Find where the given text appears and provide that cell's center as (x, y) coordinate. 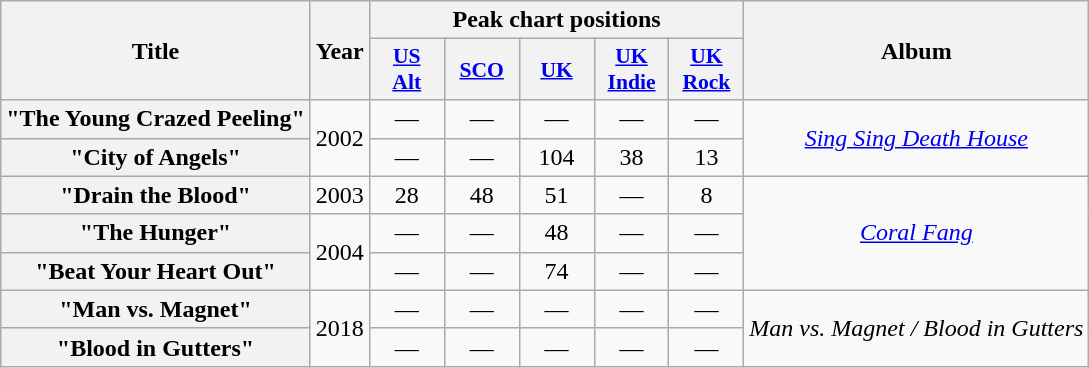
74 (556, 271)
Man vs. Magnet / Blood in Gutters (916, 328)
"Blood in Gutters" (156, 347)
USAlt (406, 70)
51 (556, 195)
2002 (340, 138)
Peak chart positions (556, 20)
"Drain the Blood" (156, 195)
"City of Angels" (156, 157)
"Man vs. Magnet" (156, 309)
28 (406, 195)
2004 (340, 252)
UKRock (706, 70)
Album (916, 50)
UK (556, 70)
8 (706, 195)
2003 (340, 195)
Title (156, 50)
2018 (340, 328)
"The Young Crazed Peeling" (156, 119)
"Beat Your Heart Out" (156, 271)
38 (632, 157)
Year (340, 50)
104 (556, 157)
UKIndie (632, 70)
SCO (482, 70)
"The Hunger" (156, 233)
Sing Sing Death House (916, 138)
13 (706, 157)
Coral Fang (916, 233)
